Detect which cell encompasses the target text, then output its (X, Y) center coordinate. 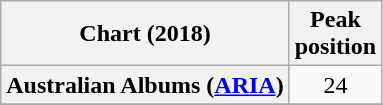
Australian Albums (ARIA) (145, 85)
24 (335, 85)
Chart (2018) (145, 34)
Peak position (335, 34)
